Output the (x, y) coordinate of the center of the cell containing the given text.  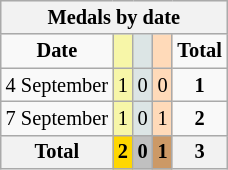
Date (57, 51)
4 September (57, 85)
7 September (57, 118)
Medals by date (114, 17)
3 (199, 152)
